Output the (x, y) coordinate of the center of the cell containing the given text.  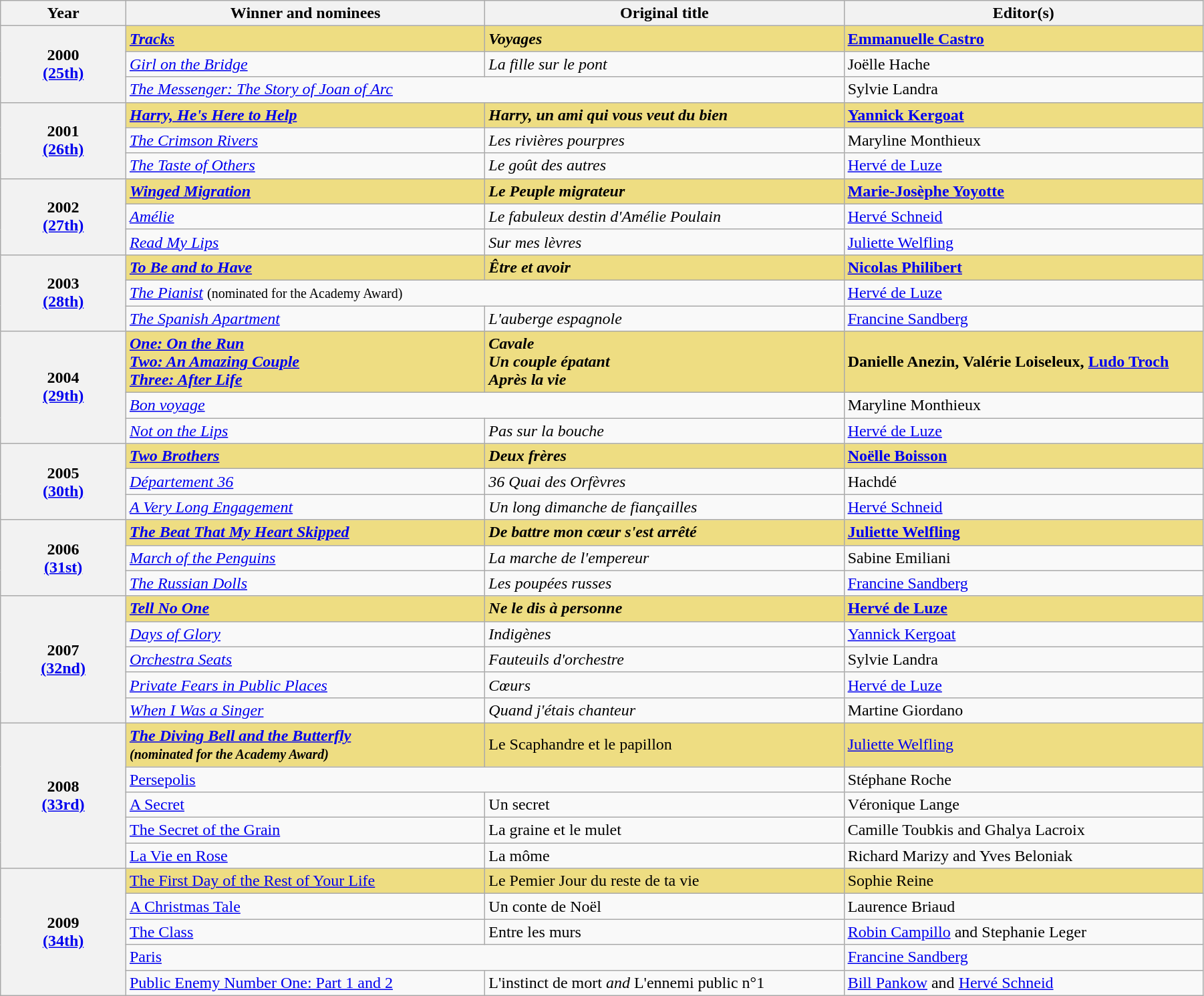
March of the Penguins (305, 558)
Paris (485, 957)
2008(33rd) (63, 795)
36 Quai des Orfèvres (664, 482)
2009(34th) (63, 932)
Stéphane Roche (1024, 780)
Pas sur la bouche (664, 431)
The Messenger: The Story of Joan of Arc (485, 90)
Les poupées russes (664, 583)
Noëlle Boisson (1024, 456)
Sophie Reine (1024, 881)
Le fabuleux destin d'Amélie Poulain (664, 216)
L'instinct de mort and L'ennemi public n°1 (664, 983)
2003(28th) (63, 293)
Girl on the Bridge (305, 64)
The Russian Dolls (305, 583)
Harry, He's Here to Help (305, 115)
Être et avoir (664, 267)
Read My Lips (305, 242)
One: On the RunTwo: An Amazing CoupleThree: After Life (305, 362)
Deux frères (664, 456)
When I Was a Singer (305, 710)
Harry, un ami qui vous veut du bien (664, 115)
The Beat That My Heart Skipped (305, 532)
The Crimson Rivers (305, 140)
La Vie en Rose (305, 856)
The Class (305, 932)
Véronique Lange (1024, 805)
Marie-Josèphe Yoyotte (1024, 191)
Laurence Briaud (1024, 906)
Year (63, 13)
Tracks (305, 39)
Bon voyage (485, 405)
Private Fears in Public Places (305, 685)
Sabine Emiliani (1024, 558)
Public Enemy Number One: Part 1 and 2 (305, 983)
A Christmas Tale (305, 906)
2000(25th) (63, 64)
Persepolis (485, 780)
CavaleUn couple épatantAprès la vie (664, 362)
La môme (664, 856)
The Pianist (nominated for the Academy Award) (485, 293)
To Be and to Have (305, 267)
Quand j'étais chanteur (664, 710)
La graine et le mulet (664, 830)
The First Day of the Rest of Your Life (305, 881)
Danielle Anezin, Valérie Loiseleux, Ludo Troch (1024, 362)
Winner and nominees (305, 13)
La marche de l'empereur (664, 558)
Le Pemier Jour du reste de ta vie (664, 881)
The Spanish Apartment (305, 319)
Orchestra Seats (305, 659)
Original title (664, 13)
Le Scaphandre et le papillon (664, 744)
2006(31st) (63, 558)
Joëlle Hache (1024, 64)
Le Peuple migrateur (664, 191)
2001(26th) (63, 140)
Un secret (664, 805)
Fauteuils d'orchestre (664, 659)
A Secret (305, 805)
Amélie (305, 216)
Ne le dis à personne (664, 609)
Indigènes (664, 634)
Tell No One (305, 609)
Un conte de Noël (664, 906)
Voyages (664, 39)
Editor(s) (1024, 13)
2007(32nd) (63, 659)
Entre les murs (664, 932)
Un long dimanche de fiançailles (664, 507)
2004(29th) (63, 387)
De battre mon cœur s'est arrêté (664, 532)
Not on the Lips (305, 431)
Sur mes lèvres (664, 242)
The Taste of Others (305, 166)
Les rivières pourpres (664, 140)
Martine Giordano (1024, 710)
Cœurs (664, 685)
Emmanuelle Castro (1024, 39)
2005(30th) (63, 482)
Le goût des autres (664, 166)
Two Brothers (305, 456)
Nicolas Philibert (1024, 267)
Bill Pankow and Hervé Schneid (1024, 983)
Days of Glory (305, 634)
Camille Toubkis and Ghalya Lacroix (1024, 830)
Winged Migration (305, 191)
L'auberge espagnole (664, 319)
The Secret of the Grain (305, 830)
Hachdé (1024, 482)
Robin Campillo and Stephanie Leger (1024, 932)
La fille sur le pont (664, 64)
A Very Long Engagement (305, 507)
2002(27th) (63, 216)
Département 36 (305, 482)
Richard Marizy and Yves Beloniak (1024, 856)
The Diving Bell and the Butterfly(nominated for the Academy Award) (305, 744)
